Provide the (X, Y) coordinate of the cell's center where the given text is located.  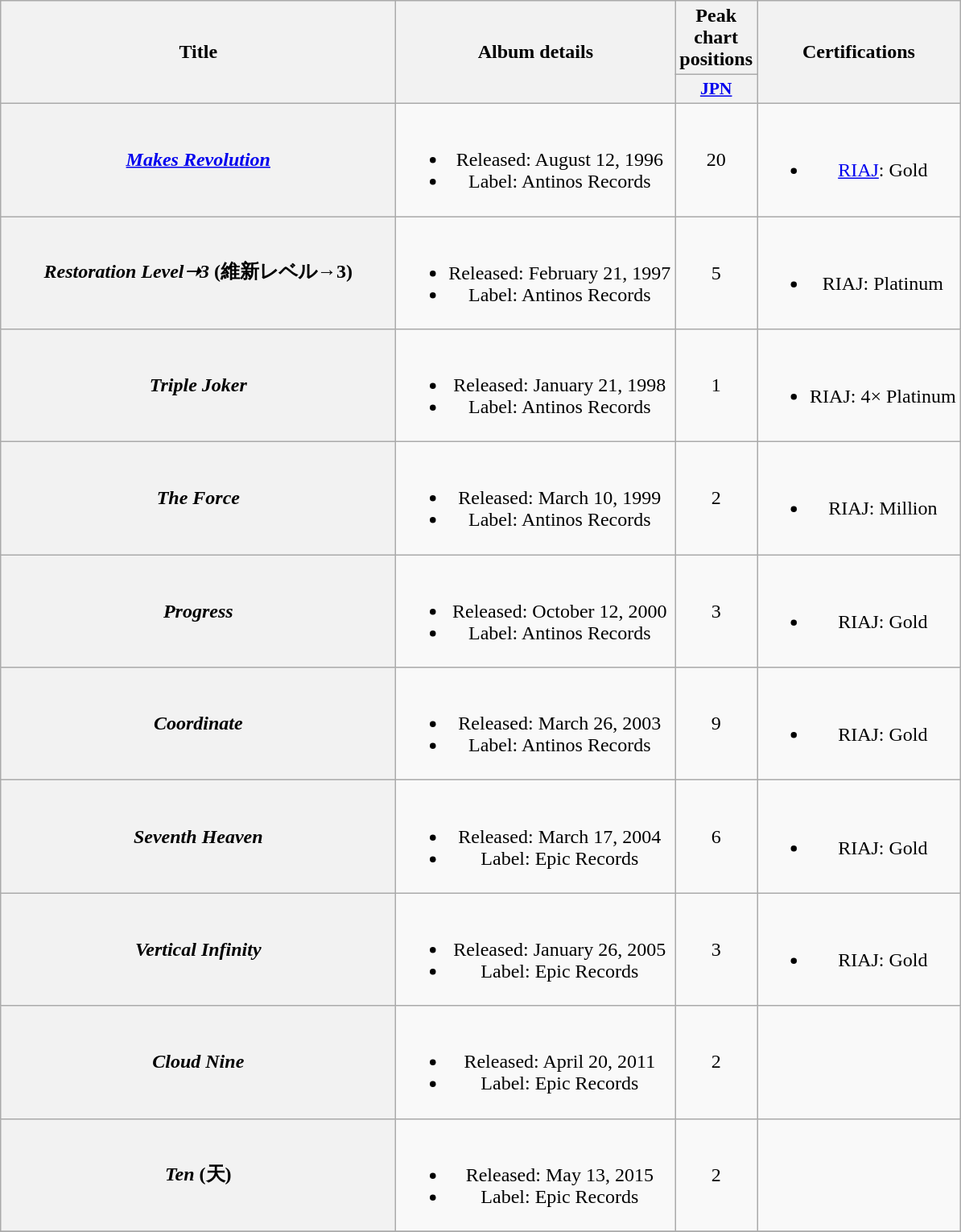
RIAJ: Million (860, 498)
Triple Joker (198, 386)
Released: May 13, 2015Label: Epic Records (536, 1175)
5 (716, 272)
Ten (天) (198, 1175)
Restoration Level➝3 (維新レベル→3) (198, 272)
Released: March 10, 1999Label: Antinos Records (536, 498)
Vertical Infinity (198, 949)
Released: February 21, 1997Label: Antinos Records (536, 272)
Peak chart positions (716, 38)
Seventh Heaven (198, 837)
Released: March 26, 2003Label: Antinos Records (536, 724)
Progress (198, 611)
Coordinate (198, 724)
Released: January 21, 1998Label: Antinos Records (536, 386)
Released: October 12, 2000Label: Antinos Records (536, 611)
Released: April 20, 2011Label: Epic Records (536, 1062)
6 (716, 837)
JPN (716, 89)
RIAJ: Platinum (860, 272)
Cloud Nine (198, 1062)
Released: January 26, 2005Label: Epic Records (536, 949)
Album details (536, 52)
1 (716, 386)
20 (716, 159)
Released: August 12, 1996Label: Antinos Records (536, 159)
Certifications (860, 52)
Makes Revolution (198, 159)
Released: March 17, 2004Label: Epic Records (536, 837)
Title (198, 52)
RIAJ: 4× Platinum (860, 386)
9 (716, 724)
The Force (198, 498)
